Find where the given text appears and provide that cell's center as [X, Y] coordinate. 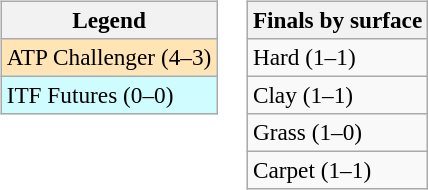
Grass (1–0) [337, 133]
Finals by surface [337, 20]
ATP Challenger (4–3) [108, 57]
Hard (1–1) [337, 57]
Legend [108, 20]
ITF Futures (0–0) [108, 95]
Clay (1–1) [337, 95]
Carpet (1–1) [337, 171]
